Locate the cell with the specified text and output its [X, Y] center coordinate. 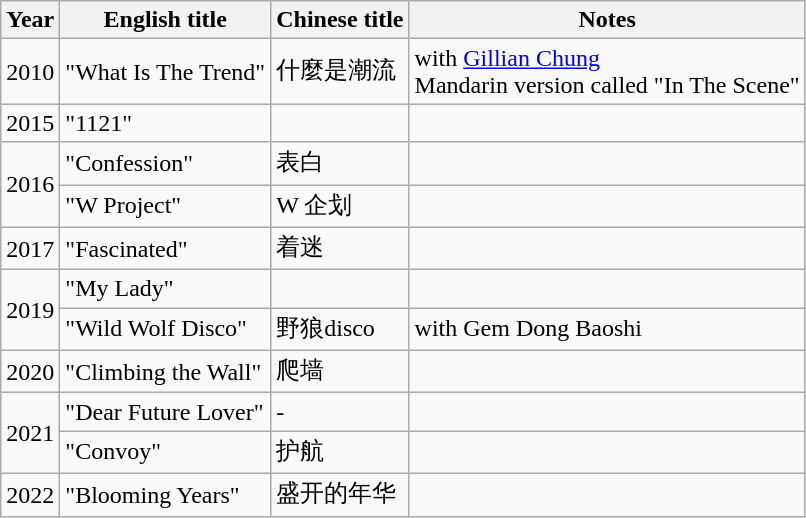
"Convoy" [166, 452]
"Confession" [166, 164]
"Fascinated" [166, 248]
着迷 [340, 248]
爬墙 [340, 372]
"1121" [166, 123]
2022 [30, 494]
"Climbing the Wall" [166, 372]
- [340, 412]
2021 [30, 434]
盛开的年华 [340, 494]
English title [166, 20]
2015 [30, 123]
W 企划 [340, 206]
2017 [30, 248]
with Gillian Chung Mandarin version called "In The Scene" [607, 72]
表白 [340, 164]
2019 [30, 310]
Notes [607, 20]
"Dear Future Lover" [166, 412]
2020 [30, 372]
"What Is The Trend" [166, 72]
Year [30, 20]
2016 [30, 184]
"W Project" [166, 206]
2010 [30, 72]
Chinese title [340, 20]
"My Lady" [166, 289]
护航 [340, 452]
with Gem Dong Baoshi [607, 330]
"Blooming Years" [166, 494]
"Wild Wolf Disco" [166, 330]
野狼disco [340, 330]
什麼是潮流 [340, 72]
